Scan for the cell matching the given text and deliver its (X, Y) coordinate at center. 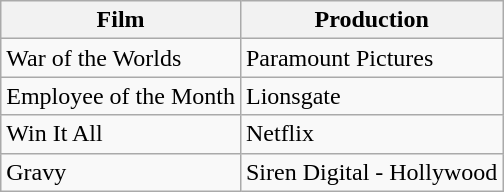
Employee of the Month (121, 96)
Gravy (121, 172)
War of the Worlds (121, 58)
Production (371, 20)
Paramount Pictures (371, 58)
Win It All (121, 134)
Lionsgate (371, 96)
Siren Digital - Hollywood (371, 172)
Netflix (371, 134)
Film (121, 20)
